Search for the cell housing the specified text and yield its (X, Y) center coordinate. 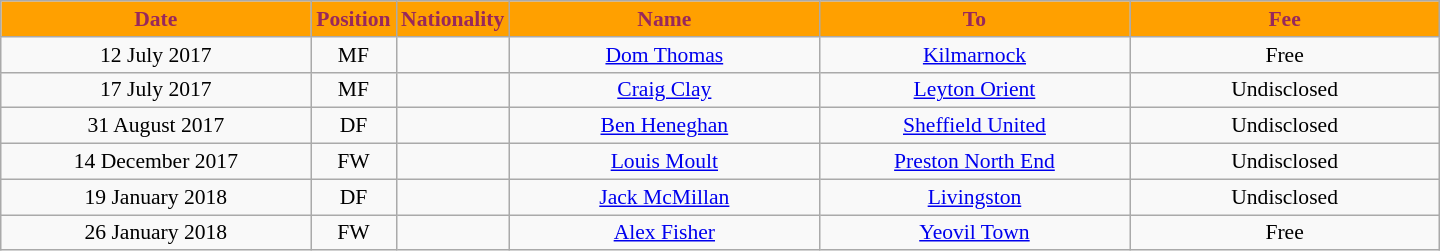
Name (664, 19)
Position (354, 19)
Kilmarnock (974, 55)
14 December 2017 (156, 162)
Leyton Orient (974, 90)
Louis Moult (664, 162)
Ben Heneghan (664, 126)
Yeovil Town (974, 233)
Date (156, 19)
19 January 2018 (156, 197)
Dom Thomas (664, 55)
Fee (1285, 19)
Sheffield United (974, 126)
Nationality (452, 19)
Livingston (974, 197)
31 August 2017 (156, 126)
Preston North End (974, 162)
17 July 2017 (156, 90)
Alex Fisher (664, 233)
Jack McMillan (664, 197)
26 January 2018 (156, 233)
To (974, 19)
Craig Clay (664, 90)
12 July 2017 (156, 55)
